Return the (X, Y) coordinate for the center point of the cell that contains the specified text.  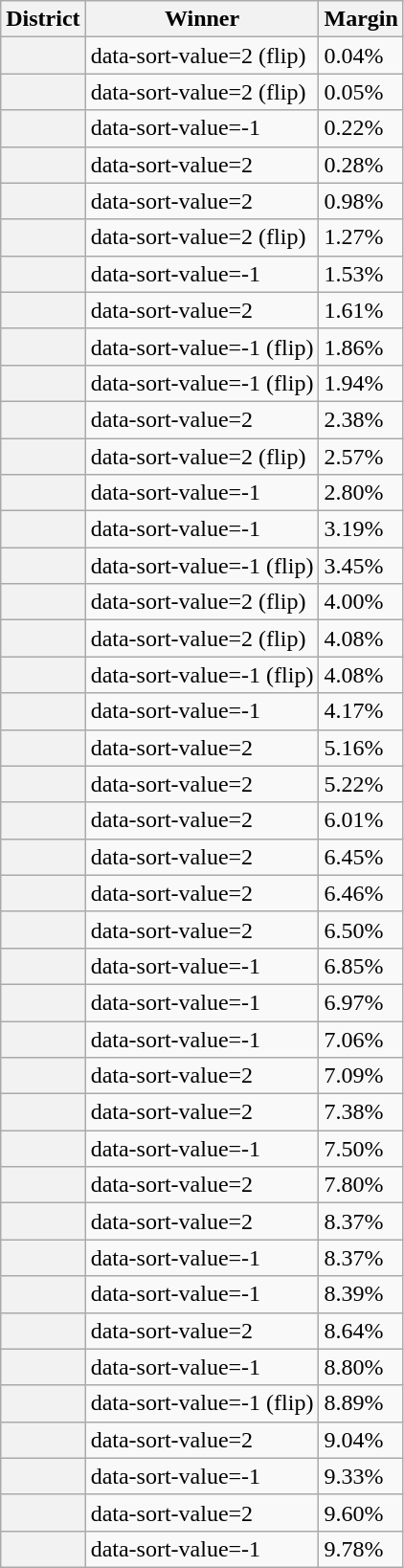
3.45% (361, 566)
2.57% (361, 457)
3.19% (361, 529)
District (43, 19)
7.38% (361, 1112)
6.01% (361, 820)
5.16% (361, 748)
8.89% (361, 1403)
8.80% (361, 1367)
6.85% (361, 966)
6.50% (361, 930)
2.80% (361, 493)
7.50% (361, 1149)
9.60% (361, 1512)
8.64% (361, 1331)
1.53% (361, 274)
1.27% (361, 237)
Winner (202, 19)
1.86% (361, 347)
1.61% (361, 310)
4.00% (361, 602)
0.28% (361, 165)
0.04% (361, 56)
8.39% (361, 1294)
0.05% (361, 92)
7.80% (361, 1185)
9.78% (361, 1549)
5.22% (361, 784)
0.98% (361, 201)
9.33% (361, 1476)
Margin (361, 19)
0.22% (361, 128)
6.46% (361, 893)
6.45% (361, 857)
7.06% (361, 1039)
2.38% (361, 419)
1.94% (361, 383)
9.04% (361, 1440)
7.09% (361, 1076)
6.97% (361, 1002)
4.17% (361, 711)
